Pinpoint the cell where the given text exists, returning its (x, y) midpoint coordinate. 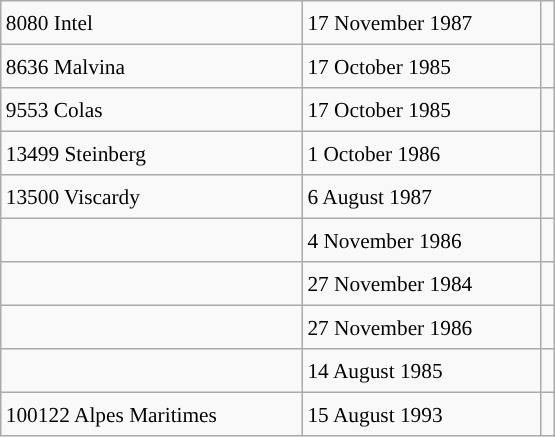
6 August 1987 (421, 197)
15 August 1993 (421, 415)
8636 Malvina (152, 67)
9553 Colas (152, 110)
14 August 1985 (421, 371)
27 November 1984 (421, 284)
1 October 1986 (421, 154)
8080 Intel (152, 23)
17 November 1987 (421, 23)
13500 Viscardy (152, 197)
27 November 1986 (421, 328)
4 November 1986 (421, 241)
13499 Steinberg (152, 154)
100122 Alpes Maritimes (152, 415)
